For the text-containing cell, return its midpoint in [X, Y] coordinate format. 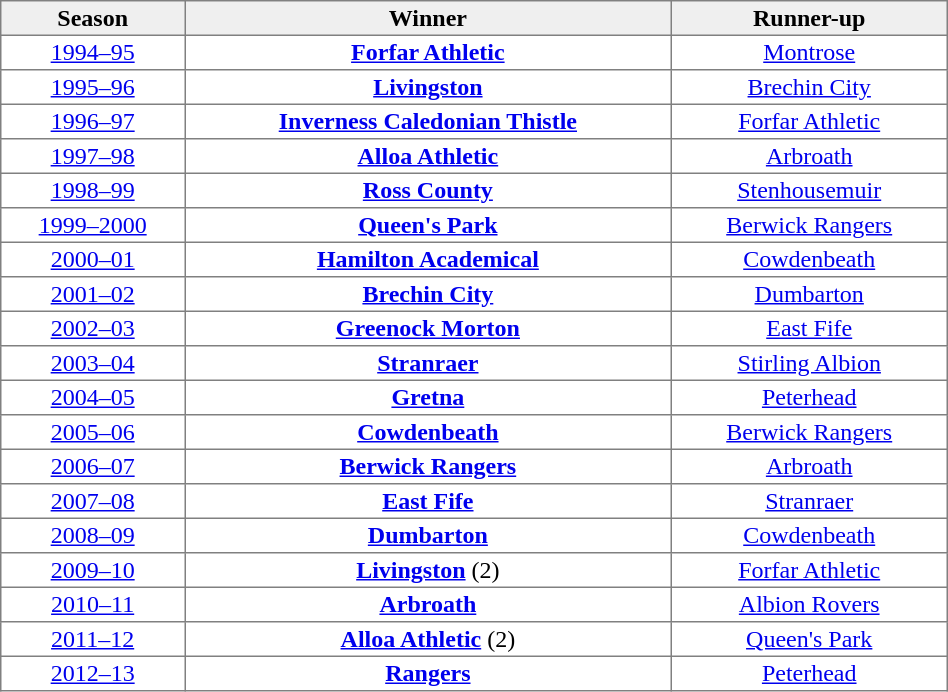
1996–97 [93, 121]
2001–02 [93, 294]
2005–06 [93, 432]
Runner-up [809, 18]
Montrose [809, 52]
Gretna [428, 397]
Stirling Albion [809, 363]
2007–08 [93, 501]
Livingston [428, 87]
1994–95 [93, 52]
2012–13 [93, 673]
Alloa Athletic [428, 156]
2010–11 [93, 604]
Ross County [428, 190]
1995–96 [93, 87]
1997–98 [93, 156]
2004–05 [93, 397]
Season [93, 18]
1999–2000 [93, 225]
Stenhousemuir [809, 190]
Winner [428, 18]
1998–99 [93, 190]
2002–03 [93, 328]
2008–09 [93, 535]
Inverness Caledonian Thistle [428, 121]
Hamilton Academical [428, 259]
Greenock Morton [428, 328]
Albion Rovers [809, 604]
Alloa Athletic (2) [428, 639]
2000–01 [93, 259]
Livingston (2) [428, 570]
2011–12 [93, 639]
2006–07 [93, 466]
Rangers [428, 673]
2003–04 [93, 363]
2009–10 [93, 570]
